Identify which cell holds the provided text, then report its [X, Y] central coordinate. 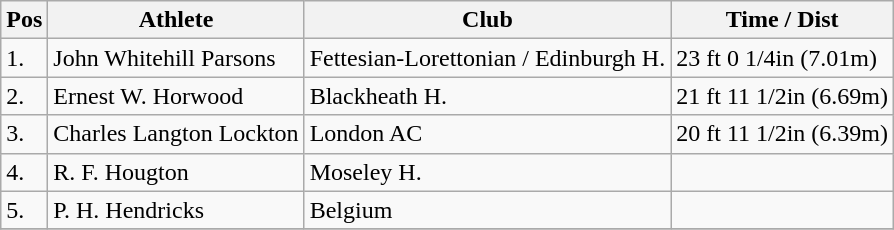
5. [24, 210]
P. H. Hendricks [176, 210]
3. [24, 134]
Belgium [488, 210]
Fettesian-Lorettonian / Edinburgh H. [488, 58]
Charles Langton Lockton [176, 134]
Club [488, 20]
London AC [488, 134]
Pos [24, 20]
1. [24, 58]
Time / Dist [782, 20]
21 ft 11 1/2in (6.69m) [782, 96]
4. [24, 172]
Moseley H. [488, 172]
Blackheath H. [488, 96]
John Whitehill Parsons [176, 58]
R. F. Hougton [176, 172]
Athlete [176, 20]
Ernest W. Horwood [176, 96]
2. [24, 96]
20 ft 11 1/2in (6.39m) [782, 134]
23 ft 0 1/4in (7.01m) [782, 58]
